Determine the (x, y) coordinate at the center of the cell enclosing the given text.  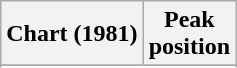
Chart (1981) (72, 34)
Peakposition (189, 34)
